Detect which cell encompasses the target text, then output its [X, Y] center coordinate. 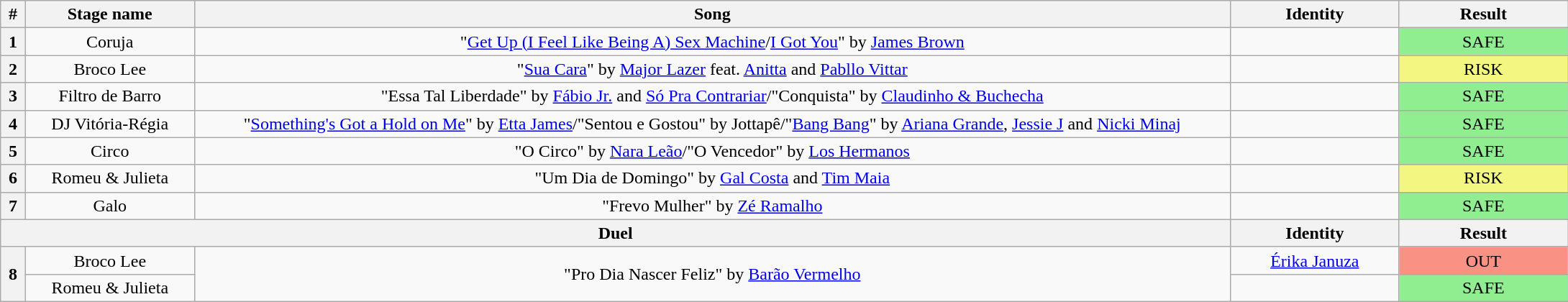
Filtro de Barro [110, 96]
8 [13, 274]
6 [13, 178]
"Get Up (I Feel Like Being A) Sex Machine/I Got You" by James Brown [712, 42]
Duel [616, 233]
DJ Vitória-Régia [110, 124]
"Something's Got a Hold on Me" by Etta James/"Sentou e Gostou" by Jottapê/"Bang Bang" by Ariana Grande, Jessie J and Nicki Minaj [712, 124]
Coruja [110, 42]
Érika Januza [1315, 260]
5 [13, 151]
Galo [110, 206]
"O Circo" by Nara Leão/"O Vencedor" by Los Hermanos [712, 151]
Circo [110, 151]
Stage name [110, 14]
"Um Dia de Domingo" by Gal Costa and Tim Maia [712, 178]
7 [13, 206]
Song [712, 14]
4 [13, 124]
"Sua Cara" by Major Lazer feat. Anitta and Pabllo Vittar [712, 69]
"Pro Dia Nascer Feliz" by Barão Vermelho [712, 274]
"Essa Tal Liberdade" by Fábio Jr. and Só Pra Contrariar/"Conquista" by Claudinho & Buchecha [712, 96]
# [13, 14]
OUT [1483, 260]
3 [13, 96]
2 [13, 69]
1 [13, 42]
"Frevo Mulher" by Zé Ramalho [712, 206]
